Return [X, Y] of the center of cell containing provided text 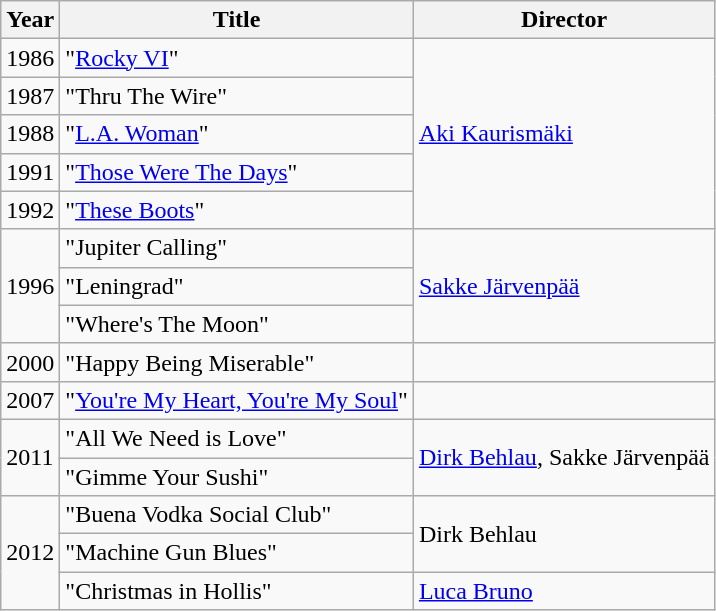
"Gimme Your Sushi" [237, 477]
"All We Need is Love" [237, 438]
2012 [30, 553]
"Buena Vodka Social Club" [237, 515]
"Machine Gun Blues" [237, 553]
"Christmas in Hollis" [237, 591]
"Jupiter Calling" [237, 248]
Sakke Järvenpää [564, 286]
1987 [30, 96]
"Rocky VI" [237, 58]
"You're My Heart, You're My Soul" [237, 400]
Director [564, 20]
"Those Were The Days" [237, 172]
1992 [30, 210]
1996 [30, 286]
"These Boots" [237, 210]
Luca Bruno [564, 591]
"Leningrad" [237, 286]
2007 [30, 400]
"Where's The Moon" [237, 324]
Title [237, 20]
Aki Kaurismäki [564, 134]
"Thru The Wire" [237, 96]
Dirk Behlau [564, 534]
1988 [30, 134]
1991 [30, 172]
2000 [30, 362]
"Happy Being Miserable" [237, 362]
"L.A. Woman" [237, 134]
1986 [30, 58]
Year [30, 20]
Dirk Behlau, Sakke Järvenpää [564, 457]
2011 [30, 457]
